Identify which cell holds the provided text, then report its [X, Y] central coordinate. 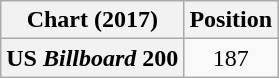
US Billboard 200 [92, 58]
Position [231, 20]
187 [231, 58]
Chart (2017) [92, 20]
